Find where the given text appears and provide that cell's center as (x, y) coordinate. 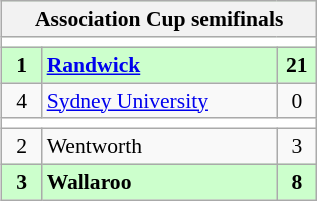
Wentworth (160, 146)
1 (21, 65)
2 (21, 146)
Wallaroo (160, 182)
Sydney University (160, 101)
4 (21, 101)
0 (297, 101)
21 (297, 65)
Association Cup semifinals (158, 19)
Randwick (160, 65)
8 (297, 182)
